Identify which cell holds the provided text, then report its (X, Y) central coordinate. 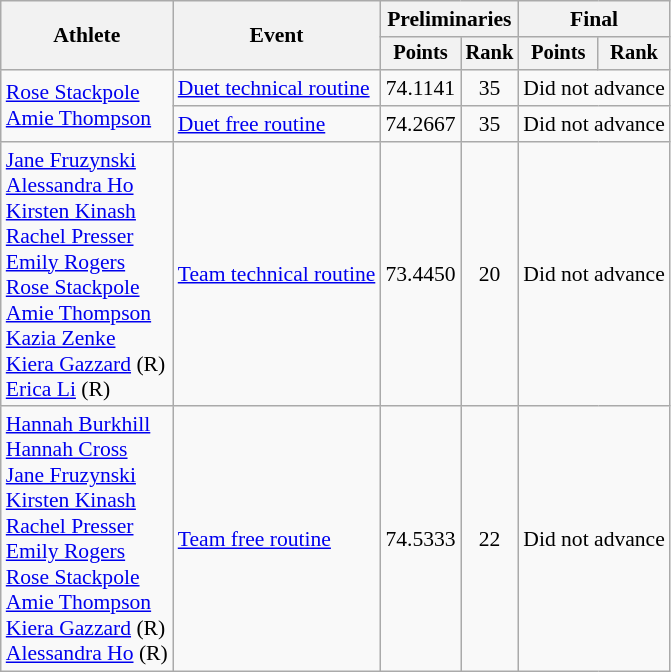
74.1141 (420, 88)
20 (490, 274)
Jane FruzynskiAlessandra HoKirsten KinashRachel PresserEmily RogersRose StackpoleAmie ThompsonKazia ZenkeKiera Gazzard (R)Erica Li (R) (87, 274)
22 (490, 540)
Team free routine (277, 540)
Final (594, 19)
Preliminaries (449, 19)
73.4450 (420, 274)
Hannah BurkhillHannah CrossJane FruzynskiKirsten KinashRachel PresserEmily RogersRose StackpoleAmie ThompsonKiera Gazzard (R)Alessandra Ho (R) (87, 540)
Duet technical routine (277, 88)
Event (277, 36)
Athlete (87, 36)
Rose StackpoleAmie Thompson (87, 106)
Team technical routine (277, 274)
74.5333 (420, 540)
74.2667 (420, 124)
Duet free routine (277, 124)
